Provide the (X, Y) coordinate of the cell's center where the given text is located.  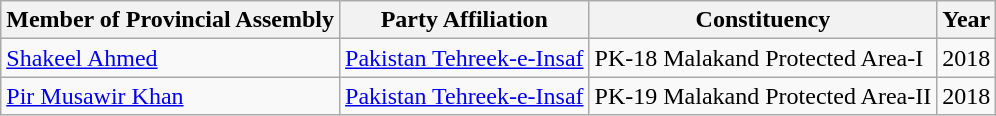
PK-18 Malakand Protected Area-I (763, 58)
Year (966, 20)
Party Affiliation (465, 20)
PK-19 Malakand Protected Area-II (763, 96)
Pir Musawir Khan (170, 96)
Constituency (763, 20)
Shakeel Ahmed (170, 58)
Member of Provincial Assembly (170, 20)
